Find where the given text appears and provide that cell's center as (X, Y) coordinate. 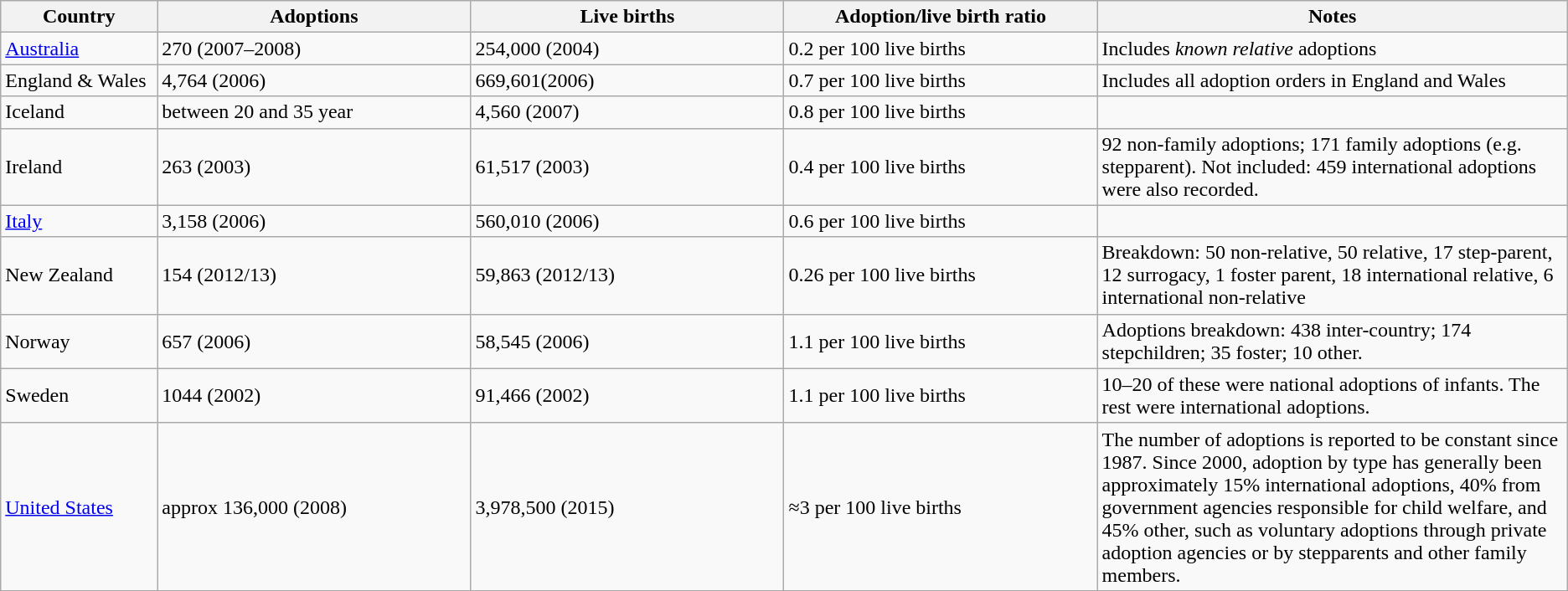
10–20 of these were national adoptions of infants. The rest were international adoptions. (1332, 395)
0.2 per 100 live births (941, 49)
Italy (79, 221)
Includes known relative adoptions (1332, 49)
154 (2012/13) (314, 275)
Adoptions breakdown: 438 inter-country; 174 stepchildren; 35 foster; 10 other. (1332, 342)
Includes all adoption orders in England and Wales (1332, 80)
59,863 (2012/13) (627, 275)
270 (2007–2008) (314, 49)
91,466 (2002) (627, 395)
approx 136,000 (2008) (314, 506)
669,601(2006) (627, 80)
61,517 (2003) (627, 167)
Notes (1332, 17)
≈3 per 100 live births (941, 506)
4,764 (2006) (314, 80)
England & Wales (79, 80)
Country (79, 17)
657 (2006) (314, 342)
Adoptions (314, 17)
Sweden (79, 395)
254,000 (2004) (627, 49)
560,010 (2006) (627, 221)
Ireland (79, 167)
58,545 (2006) (627, 342)
Live births (627, 17)
Norway (79, 342)
New Zealand (79, 275)
0.6 per 100 live births (941, 221)
Iceland (79, 112)
0.4 per 100 live births (941, 167)
Adoption/live birth ratio (941, 17)
92 non-family adoptions; 171 family adoptions (e.g. stepparent). Not included: 459 international adoptions were also recorded. (1332, 167)
Breakdown: 50 non-relative, 50 relative, 17 step-parent, 12 surrogacy, 1 foster parent, 18 international relative, 6 international non-relative (1332, 275)
1044 (2002) (314, 395)
3,978,500 (2015) (627, 506)
3,158 (2006) (314, 221)
between 20 and 35 year (314, 112)
United States (79, 506)
263 (2003) (314, 167)
0.26 per 100 live births (941, 275)
0.8 per 100 live births (941, 112)
0.7 per 100 live births (941, 80)
Australia (79, 49)
4,560 (2007) (627, 112)
